Pinpoint the cell where the given text exists, returning its (X, Y) midpoint coordinate. 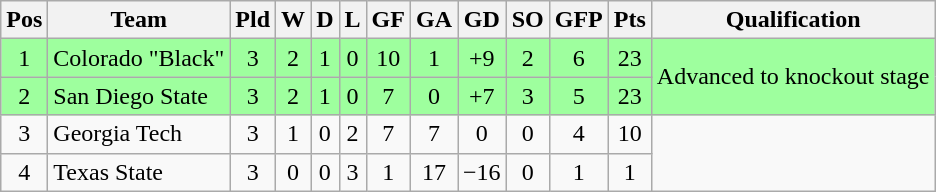
Pos (24, 20)
Advanced to knockout stage (793, 77)
D (325, 20)
SO (528, 20)
San Diego State (139, 96)
GD (482, 20)
Qualification (793, 20)
−16 (482, 172)
Pld (253, 20)
GA (434, 20)
5 (578, 96)
GFP (578, 20)
+7 (482, 96)
GF (388, 20)
Team (139, 20)
6 (578, 58)
+9 (482, 58)
Texas State (139, 172)
W (294, 20)
Colorado "Black" (139, 58)
17 (434, 172)
L (352, 20)
Georgia Tech (139, 134)
Pts (630, 20)
